Identify which cell holds the provided text, then report its (x, y) central coordinate. 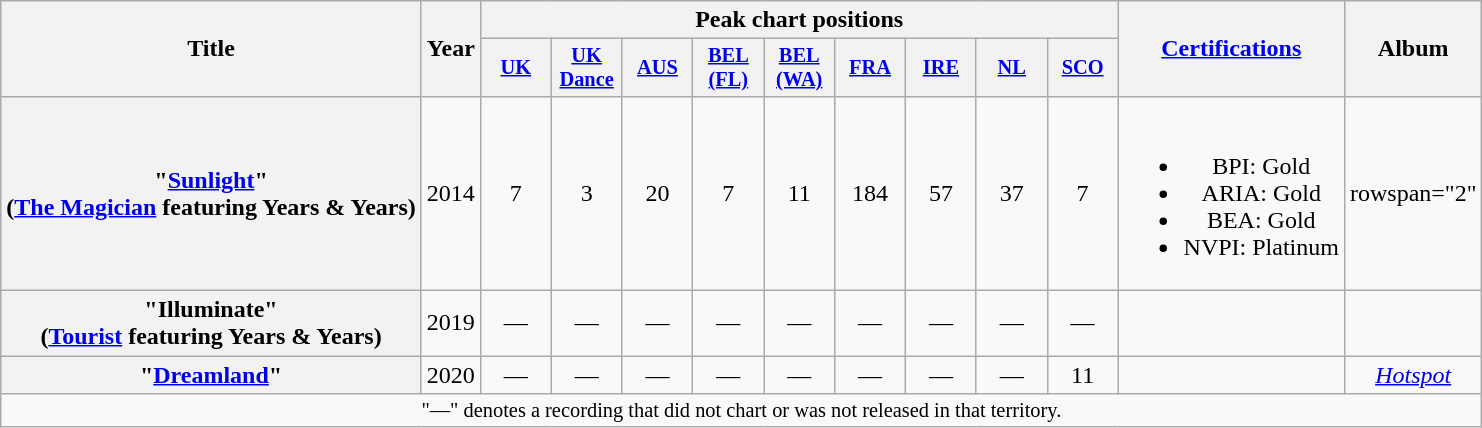
3 (586, 193)
rowspan="2" (1413, 193)
37 (1012, 193)
Hotspot (1413, 375)
"—" denotes a recording that did not chart or was not released in that territory. (742, 411)
20 (658, 193)
"Dreamland" (212, 375)
UK (516, 68)
2014 (450, 193)
"Sunlight"(The Magician featuring Years & Years) (212, 193)
NL (1012, 68)
Album (1413, 49)
2019 (450, 324)
"Illuminate"(Tourist featuring Years & Years) (212, 324)
Year (450, 49)
BPI: GoldARIA: GoldBEA: GoldNVPI: Platinum (1231, 193)
BEL(WA) (800, 68)
AUS (658, 68)
Peak chart positions (799, 20)
Certifications (1231, 49)
UKDance (586, 68)
BEL(FL) (728, 68)
IRE (940, 68)
Title (212, 49)
57 (940, 193)
FRA (870, 68)
2020 (450, 375)
SCO (1082, 68)
184 (870, 193)
